Extract the [x, y] coordinate from the center of the cell holding the provided text.  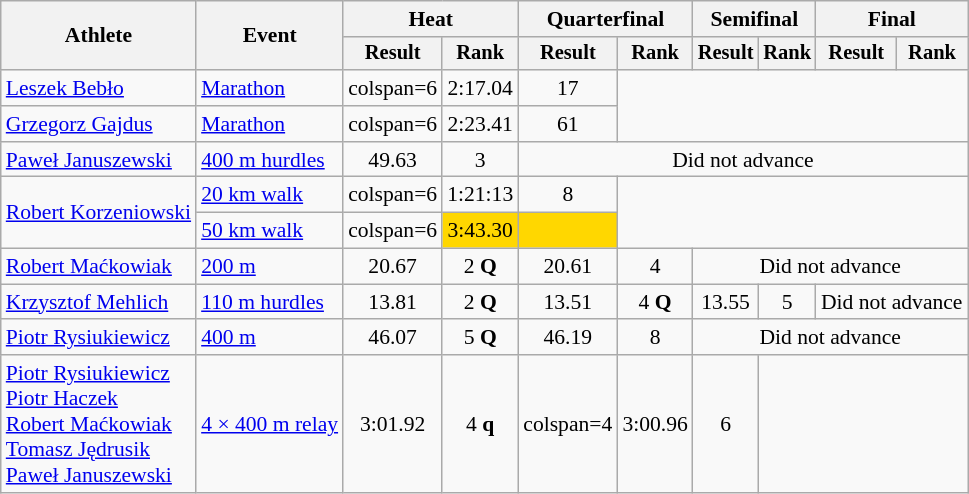
Heat [430, 19]
Robert Korzeniowski [98, 212]
5 [787, 302]
13.81 [392, 302]
4 × 400 m relay [270, 424]
Quarterfinal [606, 19]
3:01.92 [392, 424]
61 [568, 124]
Grzegorz Gajdus [98, 124]
20.61 [568, 267]
4 Q [654, 302]
Final [892, 19]
50 km walk [270, 231]
Event [270, 36]
4 [654, 267]
6 [726, 424]
17 [568, 88]
3:43.30 [480, 231]
2:17.04 [480, 88]
46.19 [568, 338]
20.67 [392, 267]
Athlete [98, 36]
2:23.41 [480, 124]
3 [480, 160]
13.55 [726, 302]
400 m [270, 338]
Leszek Bebło [98, 88]
5 Q [480, 338]
46.07 [392, 338]
Piotr RysiukiewiczPiotr HaczekRobert MaćkowiakTomasz JędrusikPaweł Januszewski [98, 424]
Piotr Rysiukiewicz [98, 338]
colspan=4 [568, 424]
1:21:13 [480, 195]
4 q [480, 424]
49.63 [392, 160]
3:00.96 [654, 424]
Krzysztof Mehlich [98, 302]
110 m hurdles [270, 302]
13.51 [568, 302]
Semifinal [754, 19]
400 m hurdles [270, 160]
200 m [270, 267]
20 km walk [270, 195]
Robert Maćkowiak [98, 267]
Paweł Januszewski [98, 160]
